Output the (x, y) coordinate of the center of the cell containing the given text.  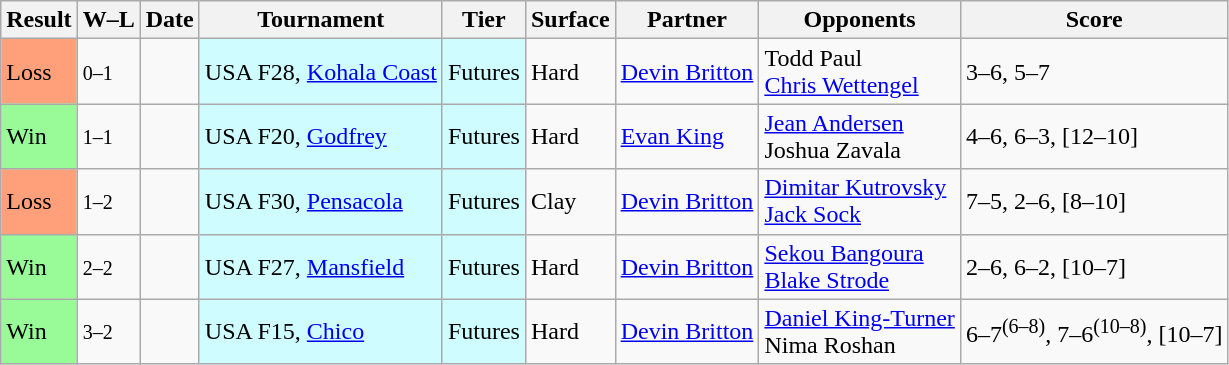
USA F30, Pensacola (320, 202)
Clay (570, 202)
Jean Andersen Joshua Zavala (860, 136)
Date (170, 20)
USA F28, Kohala Coast (320, 72)
W–L (108, 20)
Sekou Bangoura Blake Strode (860, 266)
6–7(6–8), 7–6(10–8), [10–7] (1094, 332)
3–6, 5–7 (1094, 72)
3–2 (108, 332)
Todd Paul Chris Wettengel (860, 72)
USA F15, Chico (320, 332)
Opponents (860, 20)
Tier (484, 20)
1–1 (108, 136)
USA F27, Mansfield (320, 266)
4–6, 6–3, [12–10] (1094, 136)
Tournament (320, 20)
USA F20, Godfrey (320, 136)
2–2 (108, 266)
Surface (570, 20)
Score (1094, 20)
Evan King (687, 136)
Daniel King-Turner Nima Roshan (860, 332)
Dimitar Kutrovsky Jack Sock (860, 202)
Result (39, 20)
7–5, 2–6, [8–10] (1094, 202)
1–2 (108, 202)
Partner (687, 20)
0–1 (108, 72)
2–6, 6–2, [10–7] (1094, 266)
